Determine the [x, y] coordinate at the center of the cell enclosing the given text.  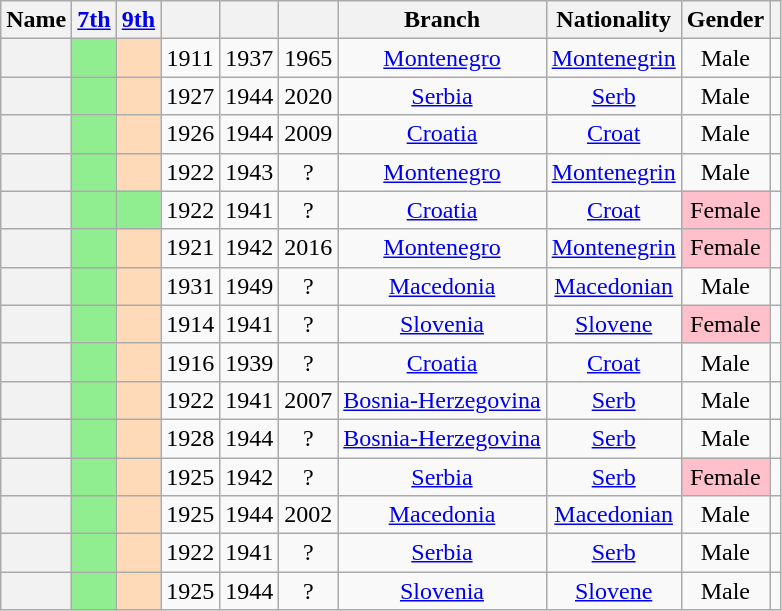
Name [36, 20]
1911 [190, 58]
Gender [725, 20]
1914 [190, 324]
1937 [250, 58]
1965 [308, 58]
1928 [190, 438]
1921 [190, 248]
7th [94, 20]
1939 [250, 362]
1927 [190, 96]
1916 [190, 362]
2020 [308, 96]
1926 [190, 134]
Nationality [614, 20]
Branch [442, 20]
2016 [308, 248]
2007 [308, 400]
1943 [250, 172]
1931 [190, 286]
9th [138, 20]
1949 [250, 286]
2009 [308, 134]
2002 [308, 515]
